Capture the cell that displays the provided text and extract its (X, Y) central coordinate. 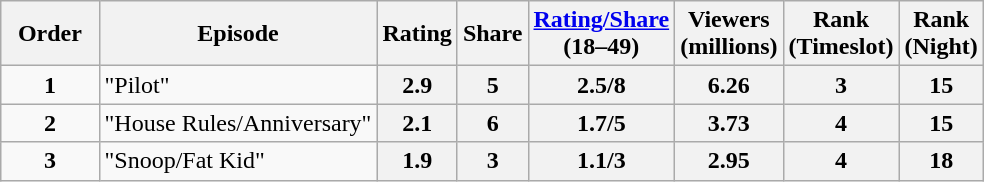
2 (50, 123)
"Snoop/Fat Kid" (238, 161)
Viewers(millions) (729, 34)
2.1 (417, 123)
18 (941, 161)
1 (50, 85)
3.73 (729, 123)
2.95 (729, 161)
Rating/Share(18–49) (602, 34)
"House Rules/Anniversary" (238, 123)
1.9 (417, 161)
Rank(Night) (941, 34)
5 (492, 85)
Order (50, 34)
6.26 (729, 85)
2.9 (417, 85)
1.1/3 (602, 161)
6 (492, 123)
Rank(Timeslot) (841, 34)
Episode (238, 34)
1.7/5 (602, 123)
Rating (417, 34)
2.5/8 (602, 85)
"Pilot" (238, 85)
Share (492, 34)
